Return (x, y) of the center of cell containing provided text 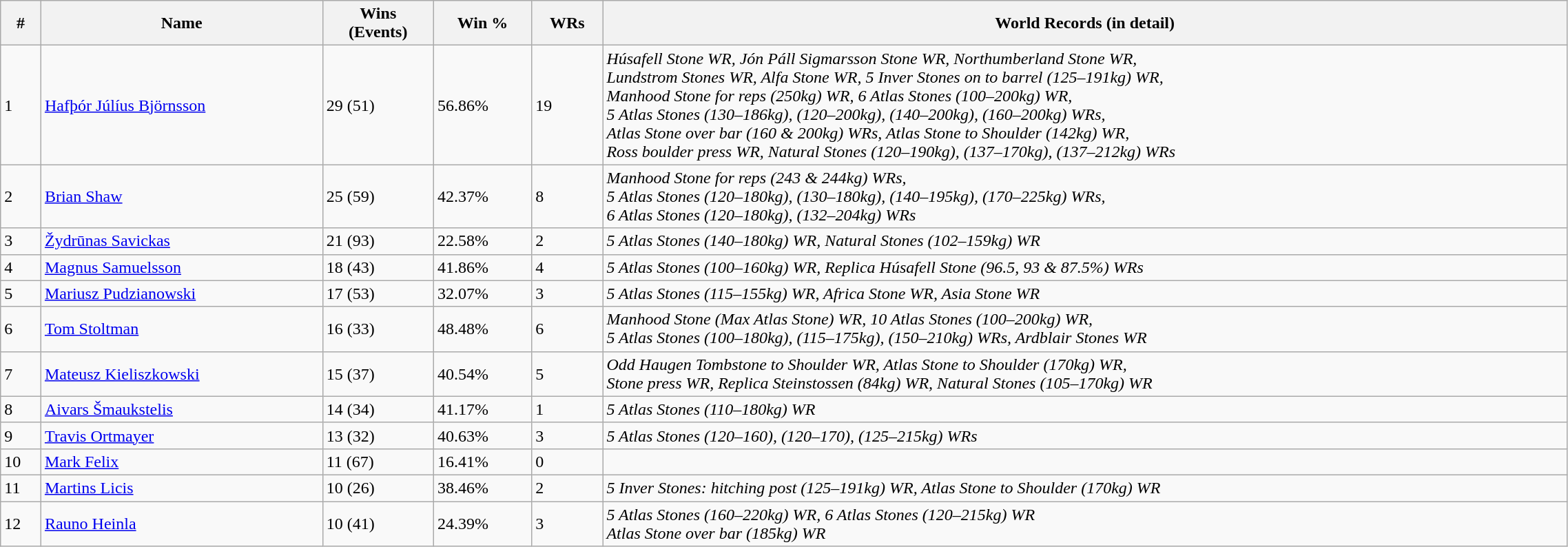
11 (67) (378, 462)
Manhood Stone (Max Atlas Stone) WR, 10 Atlas Stones (100–200kg) WR,5 Atlas Stones (100–180kg), (115–175kg), (150–210kg) WRs, Ardblair Stones WR (1085, 329)
22.58% (482, 241)
Magnus Samuelsson (182, 267)
15 (37) (378, 373)
12 (21, 524)
11 (21, 488)
5 Atlas Stones (115–155kg) WR, Africa Stone WR, Asia Stone WR (1085, 293)
40.54% (482, 373)
Mariusz Pudzianowski (182, 293)
Hafþór Júlíus Björnsson (182, 105)
Tom Stoltman (182, 329)
32.07% (482, 293)
17 (53) (378, 293)
5 Atlas Stones (160–220kg) WR, 6 Atlas Stones (120–215kg) WRAtlas Stone over bar (185kg) WR (1085, 524)
5 Atlas Stones (100–160kg) WR, Replica Húsafell Stone (96.5, 93 & 87.5%) WRs (1085, 267)
21 (93) (378, 241)
Name (182, 23)
5 Atlas Stones (140–180kg) WR, Natural Stones (102–159kg) WR (1085, 241)
41.17% (482, 409)
Odd Haugen Tombstone to Shoulder WR, Atlas Stone to Shoulder (170kg) WR,Stone press WR, Replica Steinstossen (84kg) WR, Natural Stones (105–170kg) WR (1085, 373)
16.41% (482, 462)
14 (34) (378, 409)
40.63% (482, 435)
# (21, 23)
5 Inver Stones: hitching post (125–191kg) WR, Atlas Stone to Shoulder (170kg) WR (1085, 488)
Martins Licis (182, 488)
9 (21, 435)
10 (21, 462)
42.37% (482, 196)
Travis Ortmayer (182, 435)
Mark Felix (182, 462)
56.86% (482, 105)
Win % (482, 23)
Wins(Events) (378, 23)
7 (21, 373)
41.86% (482, 267)
World Records (in detail) (1085, 23)
29 (51) (378, 105)
Aivars Šmaukstelis (182, 409)
5 Atlas Stones (110–180kg) WR (1085, 409)
0 (568, 462)
10 (41) (378, 524)
24.39% (482, 524)
WRs (568, 23)
18 (43) (378, 267)
Žydrūnas Savickas (182, 241)
19 (568, 105)
38.46% (482, 488)
25 (59) (378, 196)
Rauno Heinla (182, 524)
16 (33) (378, 329)
Mateusz Kieliszkowski (182, 373)
Brian Shaw (182, 196)
10 (26) (378, 488)
48.48% (482, 329)
13 (32) (378, 435)
5 Atlas Stones (120–160), (120–170), (125–215kg) WRs (1085, 435)
